For the text-containing cell, return its midpoint in (X, Y) coordinate format. 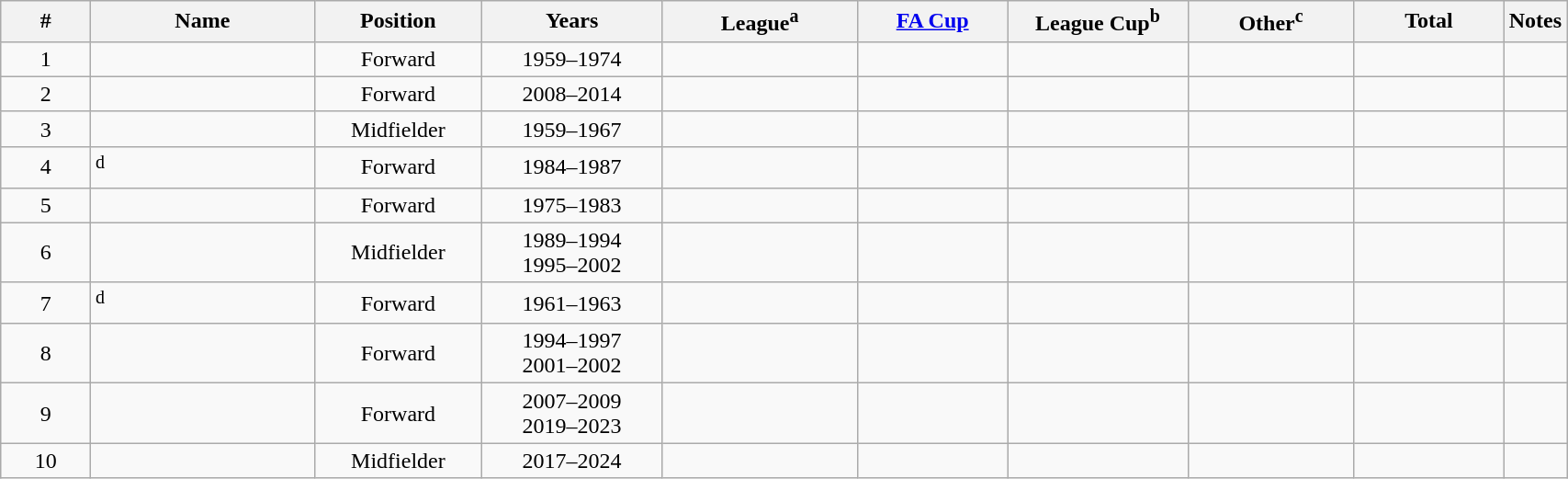
2017–2024 (572, 461)
1959–1967 (572, 129)
4 (46, 167)
2008–2014 (572, 94)
8 (46, 353)
6 (46, 252)
9 (46, 414)
5 (46, 205)
3 (46, 129)
Name (202, 22)
Total (1429, 22)
Years (572, 22)
League Cupb (1099, 22)
Otherc (1270, 22)
1984–1987 (572, 167)
1994–19972001–2002 (572, 353)
2007–20092019–2023 (572, 414)
1975–1983 (572, 205)
# (46, 22)
2 (46, 94)
Position (399, 22)
Leaguea (759, 22)
1 (46, 59)
7 (46, 303)
Notes (1535, 22)
FA Cup (933, 22)
1959–1974 (572, 59)
1989–19941995–2002 (572, 252)
1961–1963 (572, 303)
10 (46, 461)
